Output the (X, Y) coordinate of the center of the cell containing the given text.  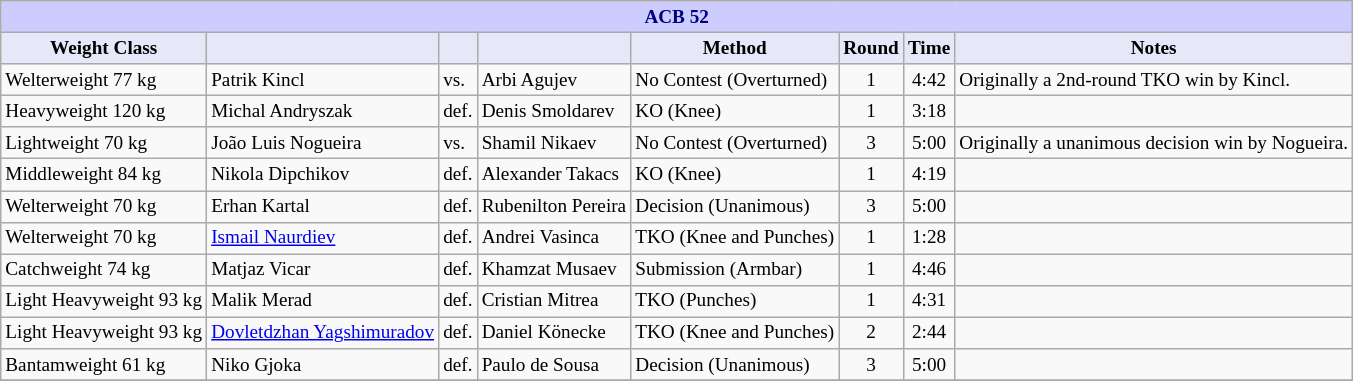
João Luis Nogueira (323, 143)
1:28 (928, 238)
Shamil Nikaev (554, 143)
Round (872, 48)
Welterweight 77 kg (104, 80)
Niko Gjoka (323, 365)
Ismail Naurdiev (323, 238)
Daniel Könecke (554, 333)
Paulo de Sousa (554, 365)
Dovletdzhan Yagshimuradov (323, 333)
TKO (Punches) (735, 301)
Denis Smoldarev (554, 111)
Nikola Dipchikov (323, 175)
Erhan Kartal (323, 206)
Weight Class (104, 48)
Andrei Vasinca (554, 238)
Malik Merad (323, 301)
Khamzat Musaev (554, 270)
Matjaz Vicar (323, 270)
2:44 (928, 333)
4:31 (928, 301)
Middleweight 84 kg (104, 175)
Catchweight 74 kg (104, 270)
4:46 (928, 270)
Michal Andryszak (323, 111)
Submission (Armbar) (735, 270)
Originally a 2nd-round TKO win by Kincl. (1154, 80)
2 (872, 333)
Alexander Takacs (554, 175)
Patrik Kincl (323, 80)
3:18 (928, 111)
4:42 (928, 80)
Rubenilton Pereira (554, 206)
ACB 52 (677, 17)
Arbi Agujev (554, 80)
Cristian Mitrea (554, 301)
4:19 (928, 175)
Originally a unanimous decision win by Nogueira. (1154, 143)
Time (928, 48)
Notes (1154, 48)
Heavyweight 120 kg (104, 111)
Lightweight 70 kg (104, 143)
Bantamweight 61 kg (104, 365)
Method (735, 48)
